Identify which cell holds the provided text, then report its [x, y] central coordinate. 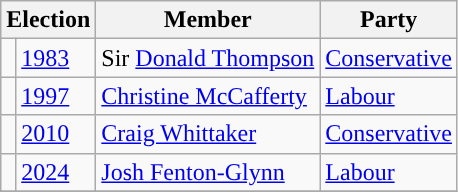
Sir Donald Thompson [208, 58]
2024 [56, 172]
1983 [56, 58]
Election [48, 20]
Christine McCafferty [208, 96]
Josh Fenton-Glynn [208, 172]
Member [208, 20]
Craig Whittaker [208, 134]
Party [389, 20]
1997 [56, 96]
2010 [56, 134]
